Output the [X, Y] coordinate of the center of the cell containing the given text.  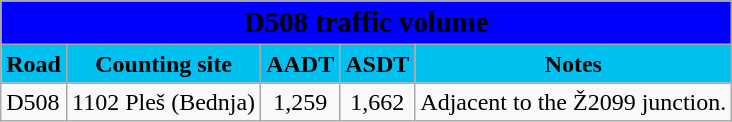
AADT [300, 64]
D508 traffic volume [366, 23]
Adjacent to the Ž2099 junction. [574, 102]
Counting site [163, 64]
1,662 [378, 102]
1,259 [300, 102]
Road [34, 64]
ASDT [378, 64]
D508 [34, 102]
Notes [574, 64]
1102 Pleš (Bednja) [163, 102]
